For the text-containing cell, return its midpoint in (X, Y) coordinate format. 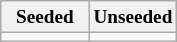
Unseeded (133, 17)
Seeded (45, 17)
